Pinpoint the cell where the given text exists, returning its [x, y] midpoint coordinate. 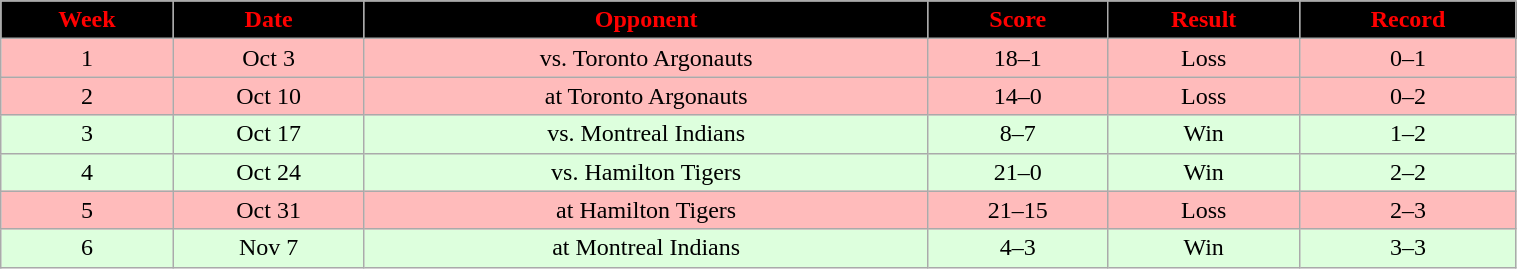
at Montreal Indians [646, 248]
2–3 [1408, 210]
vs. Hamilton Tigers [646, 172]
Oct 10 [268, 96]
Nov 7 [268, 248]
at Toronto Argonauts [646, 96]
Week [87, 20]
Oct 24 [268, 172]
Oct 17 [268, 134]
Oct 3 [268, 58]
21–15 [1018, 210]
4–3 [1018, 248]
Record [1408, 20]
3 [87, 134]
4 [87, 172]
18–1 [1018, 58]
21–0 [1018, 172]
2–2 [1408, 172]
5 [87, 210]
Oct 31 [268, 210]
vs. Toronto Argonauts [646, 58]
8–7 [1018, 134]
3–3 [1408, 248]
vs. Montreal Indians [646, 134]
0–2 [1408, 96]
14–0 [1018, 96]
1 [87, 58]
6 [87, 248]
Date [268, 20]
1–2 [1408, 134]
2 [87, 96]
0–1 [1408, 58]
Result [1204, 20]
Score [1018, 20]
Opponent [646, 20]
at Hamilton Tigers [646, 210]
